Capture the cell that displays the provided text and extract its [X, Y] central coordinate. 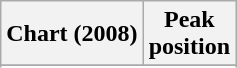
Chart (2008) [72, 34]
Peakposition [189, 34]
